Detect which cell encompasses the target text, then output its [x, y] center coordinate. 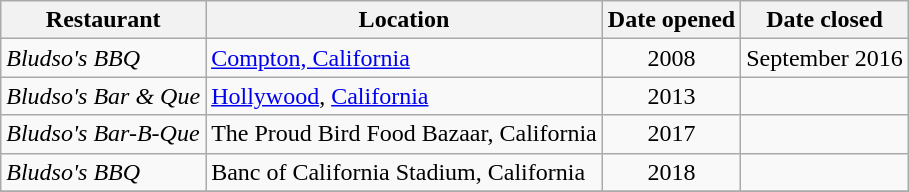
Bludso's Bar-B-Que [104, 134]
Bludso's Bar & Que [104, 96]
Date opened [671, 20]
2008 [671, 58]
Location [404, 20]
September 2016 [825, 58]
The Proud Bird Food Bazaar, California [404, 134]
Date closed [825, 20]
Compton, California [404, 58]
Hollywood, California [404, 96]
2013 [671, 96]
Restaurant [104, 20]
2018 [671, 172]
2017 [671, 134]
Banc of California Stadium, California [404, 172]
